Return the (x, y) coordinate for the center point of the cell that contains the specified text.  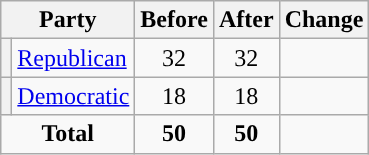
After (246, 20)
Party (68, 20)
Total (68, 134)
Democratic (74, 96)
Change (324, 20)
Republican (74, 58)
Before (174, 20)
